For the text-containing cell, return its midpoint in (X, Y) coordinate format. 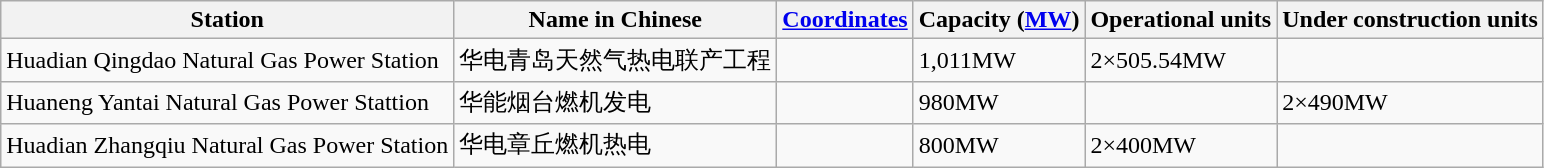
华电青岛天然气热电联产工程 (616, 60)
Name in Chinese (616, 20)
2×490MW (1410, 102)
Huadian Qingdao Natural Gas Power Station (228, 60)
800MW (999, 146)
Station (228, 20)
Under construction units (1410, 20)
980MW (999, 102)
2×505.54MW (1181, 60)
1,011MW (999, 60)
Huaneng Yantai Natural Gas Power Stattion (228, 102)
Huadian Zhangqiu Natural Gas Power Station (228, 146)
华能烟台燃机发电 (616, 102)
Operational units (1181, 20)
华电章丘燃机热电 (616, 146)
Coordinates (845, 20)
2×400MW (1181, 146)
Capacity (MW) (999, 20)
